Return [X, Y] of the center of cell containing provided text 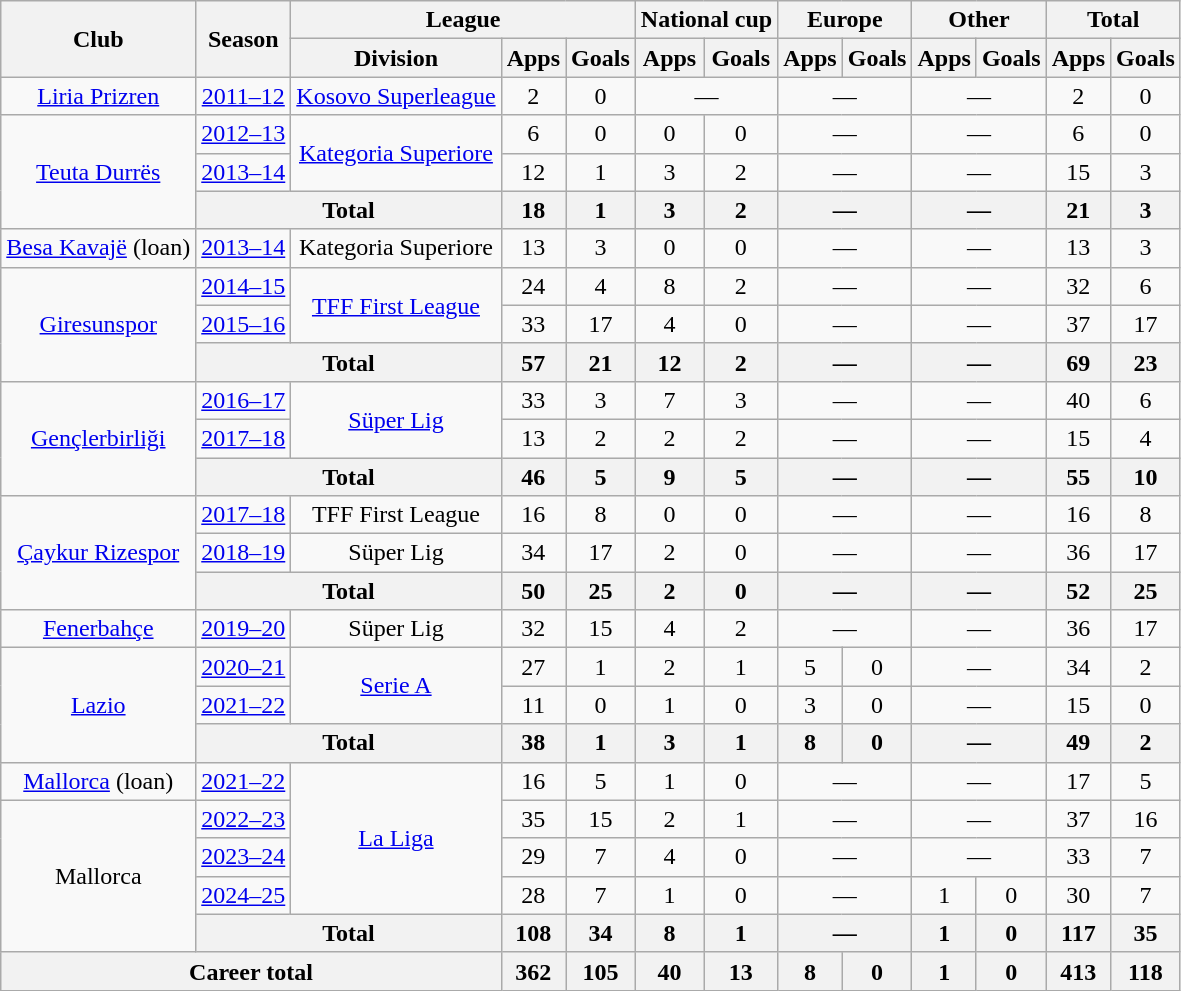
30 [1078, 895]
Lazio [98, 705]
2014–15 [244, 286]
108 [533, 933]
24 [533, 286]
27 [533, 667]
2019–20 [244, 629]
Season [244, 39]
2015–16 [244, 324]
2016–17 [244, 400]
413 [1078, 971]
105 [601, 971]
46 [533, 477]
52 [1078, 591]
La Liga [396, 838]
Teuta Durrës [98, 172]
Division [396, 58]
2024–25 [244, 895]
10 [1146, 477]
57 [533, 362]
Serie A [396, 686]
2023–24 [244, 857]
9 [669, 477]
Europe [845, 20]
2022–23 [244, 819]
National cup [706, 20]
23 [1146, 362]
362 [533, 971]
Mallorca (loan) [98, 781]
55 [1078, 477]
Other [979, 20]
2018–19 [244, 553]
11 [533, 705]
2012–13 [244, 134]
2020–21 [244, 667]
69 [1078, 362]
Kosovo Superleague [396, 96]
League [464, 20]
Gençlerbirliği [98, 438]
Career total [251, 971]
118 [1146, 971]
Besa Kavajë (loan) [98, 248]
18 [533, 210]
Liria Prizren [98, 96]
Fenerbahçe [98, 629]
29 [533, 857]
2011–12 [244, 96]
49 [1078, 743]
Mallorca [98, 876]
Club [98, 39]
50 [533, 591]
28 [533, 895]
38 [533, 743]
Giresunspor [98, 324]
Çaykur Rizespor [98, 553]
117 [1078, 933]
